Pinpoint the cell where the given text exists, returning its (x, y) midpoint coordinate. 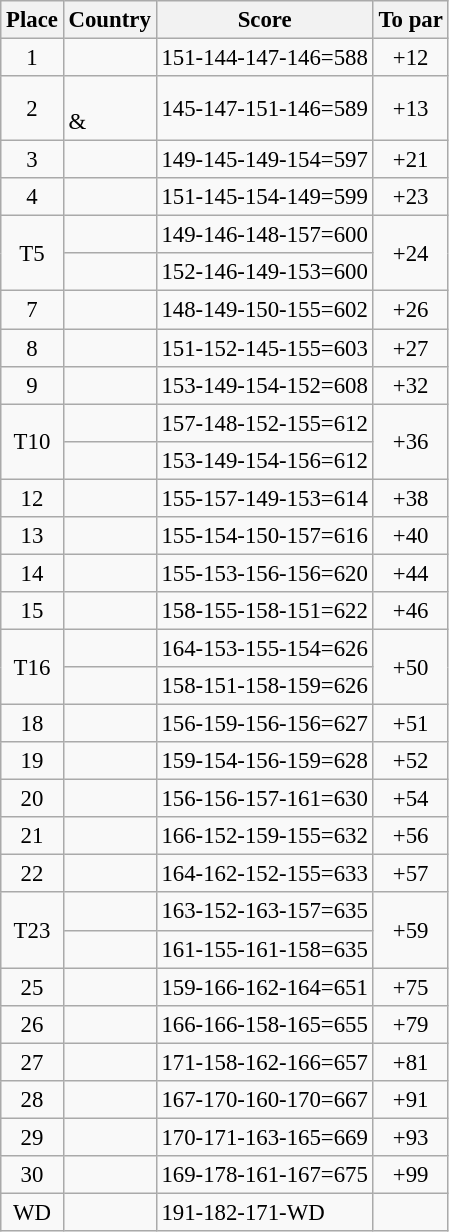
164-162-152-155=633 (264, 874)
T10 (32, 442)
+40 (410, 536)
+91 (410, 1100)
151-152-145-155=603 (264, 348)
+24 (410, 254)
27 (32, 1062)
171-158-162-166=657 (264, 1062)
166-166-158-165=655 (264, 1024)
156-156-157-161=630 (264, 799)
+23 (410, 197)
+44 (410, 573)
159-154-156-159=628 (264, 761)
9 (32, 385)
156-159-156-156=627 (264, 724)
25 (32, 987)
149-145-149-154=597 (264, 160)
30 (32, 1175)
+52 (410, 761)
+75 (410, 987)
+51 (410, 724)
+50 (410, 666)
+93 (410, 1137)
+99 (410, 1175)
151-144-147-146=588 (264, 58)
+46 (410, 611)
& (110, 108)
Country (110, 20)
+27 (410, 348)
+13 (410, 108)
+56 (410, 836)
159-166-162-164=651 (264, 987)
+21 (410, 160)
20 (32, 799)
152-146-149-153=600 (264, 273)
149-146-148-157=600 (264, 235)
2 (32, 108)
T16 (32, 666)
WD (32, 1212)
15 (32, 611)
157-148-152-155=612 (264, 423)
12 (32, 498)
13 (32, 536)
155-153-156-156=620 (264, 573)
155-157-149-153=614 (264, 498)
7 (32, 310)
+59 (410, 930)
14 (32, 573)
T23 (32, 930)
8 (32, 348)
Score (264, 20)
1 (32, 58)
29 (32, 1137)
170-171-163-165=669 (264, 1137)
153-149-154-156=612 (264, 460)
4 (32, 197)
+57 (410, 874)
+36 (410, 442)
169-178-161-167=675 (264, 1175)
18 (32, 724)
28 (32, 1100)
164-153-155-154=626 (264, 648)
148-149-150-155=602 (264, 310)
163-152-163-157=635 (264, 912)
191-182-171-WD (264, 1212)
26 (32, 1024)
145-147-151-146=589 (264, 108)
155-154-150-157=616 (264, 536)
+54 (410, 799)
153-149-154-152=608 (264, 385)
Place (32, 20)
To par (410, 20)
+81 (410, 1062)
158-155-158-151=622 (264, 611)
3 (32, 160)
+38 (410, 498)
19 (32, 761)
+79 (410, 1024)
+32 (410, 385)
161-155-161-158=635 (264, 949)
+26 (410, 310)
22 (32, 874)
158-151-158-159=626 (264, 686)
166-152-159-155=632 (264, 836)
T5 (32, 254)
21 (32, 836)
167-170-160-170=667 (264, 1100)
+12 (410, 58)
151-145-154-149=599 (264, 197)
